Locate the cell with the specified text and output its (X, Y) center coordinate. 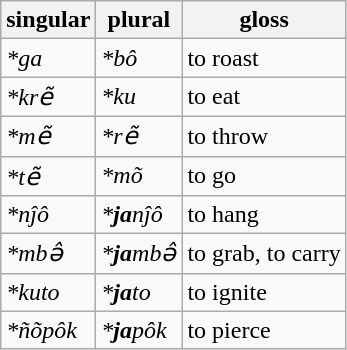
to hang (264, 215)
to go (264, 176)
to ignite (264, 292)
*ku (139, 97)
*tẽ (48, 176)
*mbə̂ (48, 254)
to grab, to carry (264, 254)
*mẽ (48, 136)
*japôk (139, 330)
to roast (264, 58)
*jato (139, 292)
plural (139, 20)
to eat (264, 97)
*mõ (139, 176)
*rẽ (139, 136)
singular (48, 20)
*krẽ (48, 97)
*ñõpôk (48, 330)
to throw (264, 136)
*bô (139, 58)
gloss (264, 20)
*jambə̂ (139, 254)
*kuto (48, 292)
*janĵô (139, 215)
to pierce (264, 330)
*nĵô (48, 215)
*ga (48, 58)
